Return the (X, Y) coordinate for the center point of the cell that contains the specified text.  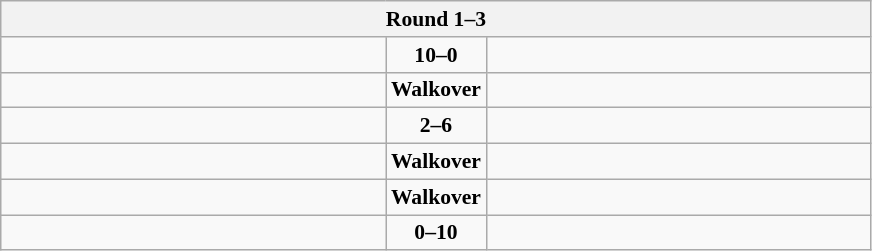
0–10 (436, 233)
Round 1–3 (436, 19)
2–6 (436, 126)
10–0 (436, 55)
